Capture the cell that displays the provided text and extract its [X, Y] central coordinate. 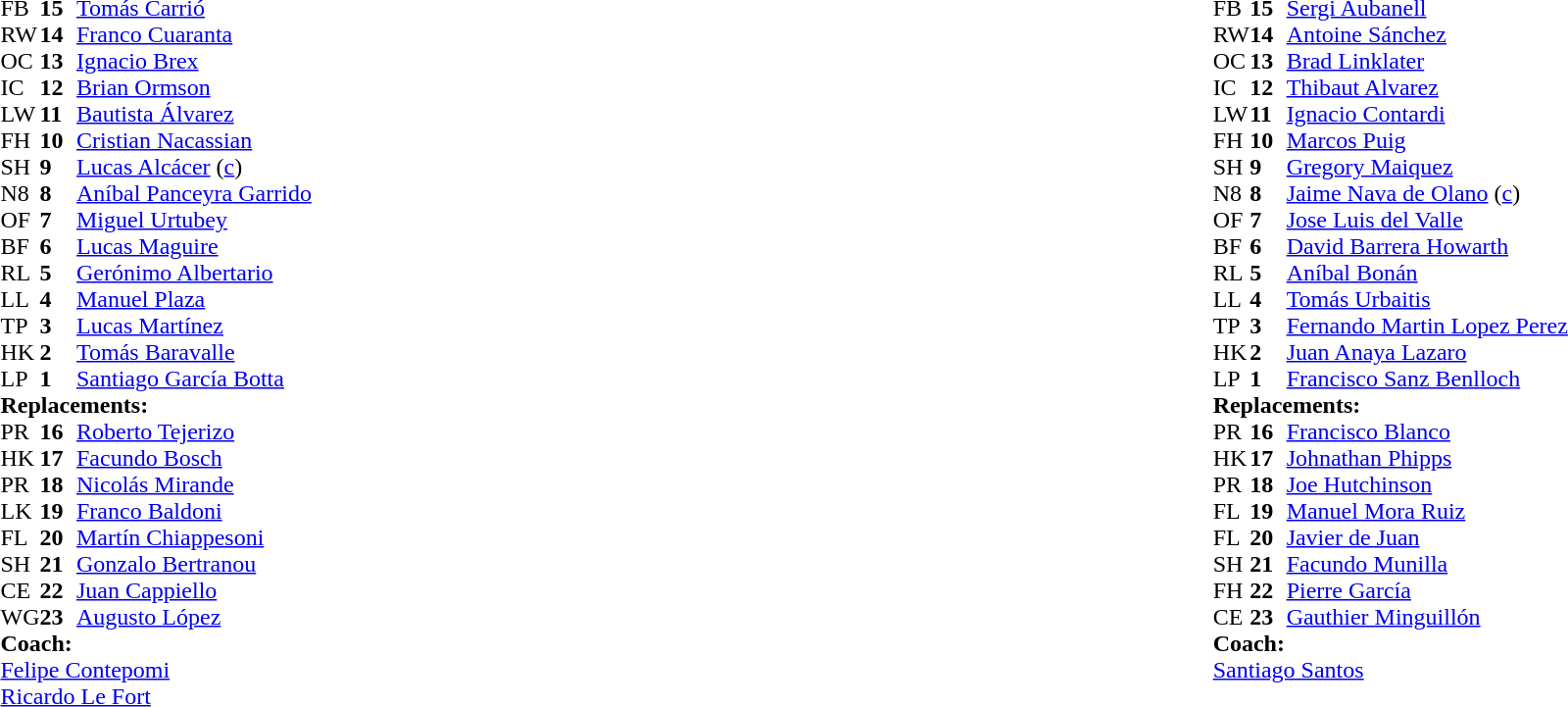
Antoine Sánchez [1427, 35]
Tomás Urbaitis [1427, 300]
Tomás Baravalle [194, 353]
Lucas Alcácer (c) [194, 167]
Facundo Bosch [194, 459]
Nicolás Mirande [194, 484]
Gauthier Minguillón [1427, 618]
Lucas Martínez [194, 326]
Brian Ormson [194, 88]
Cristian Nacassian [194, 141]
David Barrera Howarth [1427, 247]
Santiago Santos [1391, 671]
WG [20, 618]
Santiago García Botta [194, 379]
Aníbal Bonán [1427, 273]
Juan Cappiello [194, 590]
LK [20, 512]
Lucas Maguire [194, 247]
Gerónimo Albertario [194, 273]
Marcos Puig [1427, 141]
Franco Cuaranta [194, 35]
Augusto López [194, 618]
Jose Luis del Valle [1427, 220]
Manuel Mora Ruiz [1427, 512]
Martín Chiappesoni [194, 537]
Francisco Sanz Benlloch [1427, 379]
Franco Baldoni [194, 512]
Juan Anaya Lazaro [1427, 353]
Joe Hutchinson [1427, 484]
Manuel Plaza [194, 300]
Roberto Tejerizo [194, 431]
Ignacio Brex [194, 61]
Ignacio Contardi [1427, 114]
Francisco Blanco [1427, 431]
Miguel Urtubey [194, 220]
Brad Linklater [1427, 61]
Bautista Álvarez [194, 114]
Fernando Martin Lopez Perez [1427, 326]
Aníbal Panceyra Garrido [194, 194]
Thibaut Alvarez [1427, 88]
Facundo Munilla [1427, 565]
Gregory Maiquez [1427, 167]
Gonzalo Bertranou [194, 565]
Johnathan Phipps [1427, 459]
Pierre García [1427, 590]
Jaime Nava de Olano (c) [1427, 194]
Javier de Juan [1427, 537]
